Identify which cell holds the provided text, then report its (X, Y) central coordinate. 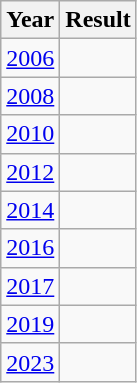
2023 (30, 362)
2012 (30, 172)
2006 (30, 58)
2017 (30, 286)
2016 (30, 248)
2010 (30, 134)
Result (98, 20)
Year (30, 20)
2014 (30, 210)
2008 (30, 96)
2019 (30, 324)
